Detect which cell encompasses the target text, then output its [X, Y] center coordinate. 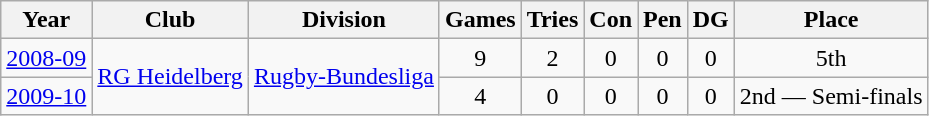
Pen [663, 20]
2009-10 [46, 96]
5th [831, 58]
Club [170, 20]
Con [611, 20]
Division [344, 20]
9 [480, 58]
RG Heidelberg [170, 77]
Place [831, 20]
Year [46, 20]
Rugby-Bundesliga [344, 77]
2 [552, 58]
4 [480, 96]
Tries [552, 20]
2nd — Semi-finals [831, 96]
2008-09 [46, 58]
DG [710, 20]
Games [480, 20]
